Return [x, y] of the center of cell containing provided text 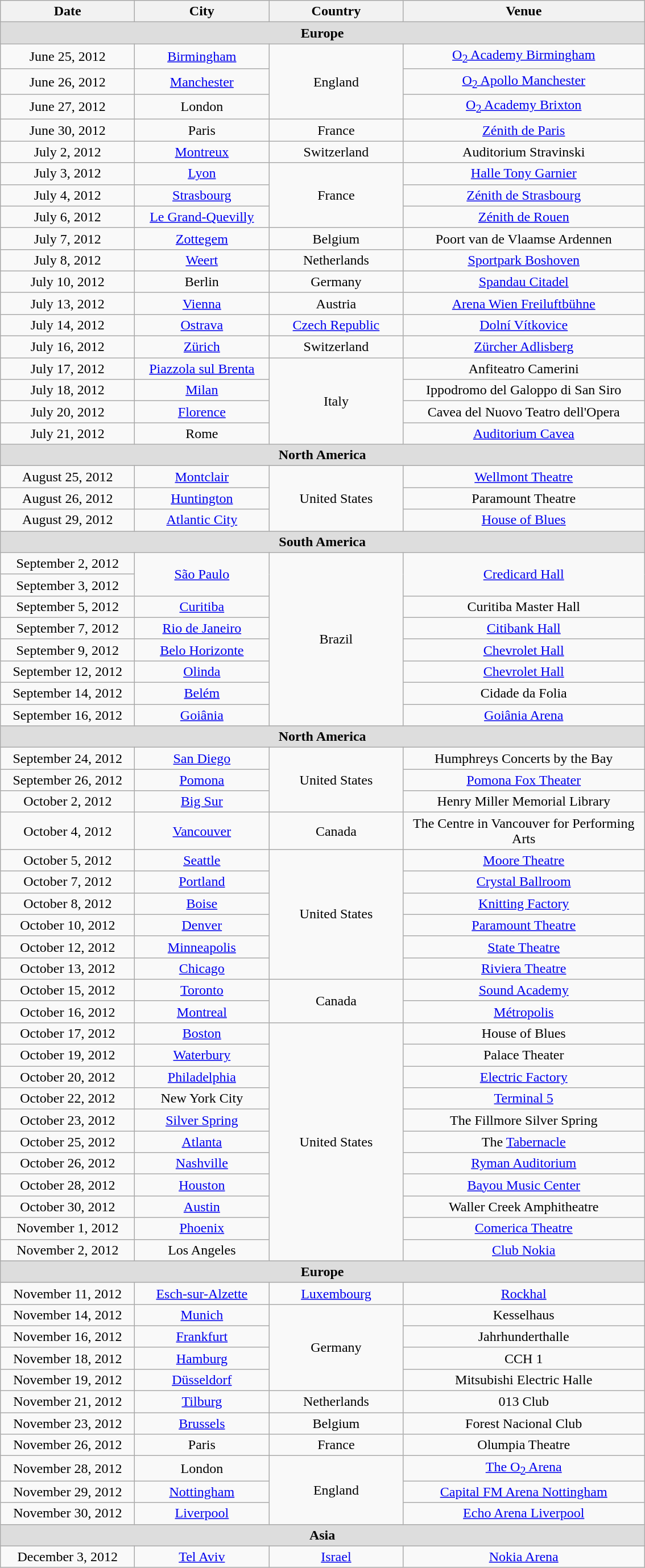
Boston [202, 1033]
Zürcher Adlisberg [524, 347]
Comerica Theatre [524, 1228]
Auditorium Cavea [524, 434]
Anfiteatro Camerini [524, 369]
October 19, 2012 [68, 1055]
Poort van de Vlaamse Ardennen [524, 238]
Cidade da Folia [524, 694]
San Diego [202, 758]
October 4, 2012 [68, 831]
Arena Wien Freiluftbühne [524, 303]
Waller Creek Amphitheatre [524, 1207]
Italy [336, 401]
The Centre in Vancouver for Performing Arts [524, 831]
Palace Theater [524, 1055]
Moore Theatre [524, 860]
October 23, 2012 [68, 1120]
September 26, 2012 [68, 780]
Electric Factory [524, 1077]
November 14, 2012 [68, 1315]
November 29, 2012 [68, 1492]
Toronto [202, 990]
Zottegem [202, 238]
Zénith de Strasbourg [524, 195]
Austin [202, 1207]
October 16, 2012 [68, 1012]
September 5, 2012 [68, 606]
July 2, 2012 [68, 152]
Citibank Hall [524, 628]
Sportpark Boshoven [524, 260]
Wellmont Theatre [524, 477]
July 13, 2012 [68, 303]
Pomona Fox Theater [524, 780]
July 6, 2012 [68, 217]
September 2, 2012 [68, 563]
July 7, 2012 [68, 238]
July 14, 2012 [68, 325]
Humphreys Concerts by the Bay [524, 758]
O2 Academy Birmingham [524, 56]
Terminal 5 [524, 1099]
September 12, 2012 [68, 671]
Kesselhaus [524, 1315]
Philadelphia [202, 1077]
June 26, 2012 [68, 81]
Venue [524, 11]
November 1, 2012 [68, 1228]
New York City [202, 1099]
August 25, 2012 [68, 477]
August 26, 2012 [68, 498]
October 13, 2012 [68, 968]
Date [68, 11]
October 17, 2012 [68, 1033]
Los Angeles [202, 1250]
Club Nokia [524, 1250]
July 16, 2012 [68, 347]
October 22, 2012 [68, 1099]
Bayou Music Center [524, 1185]
November 16, 2012 [68, 1336]
Olumpia Theatre [524, 1445]
Montreux [202, 152]
Silver Spring [202, 1120]
Halle Tony Garnier [524, 174]
Nashville [202, 1163]
Atlanta [202, 1142]
November 23, 2012 [68, 1423]
Country [336, 11]
Denver [202, 925]
Crystal Ballroom [524, 882]
013 Club [524, 1402]
Le Grand-Quevilly [202, 217]
Cavea del Nuovo Teatro dell'Opera [524, 412]
November 30, 2012 [68, 1513]
Brazil [336, 639]
Ryman Auditorium [524, 1163]
Düsseldorf [202, 1380]
Zénith de Paris [524, 130]
November 19, 2012 [68, 1380]
October 25, 2012 [68, 1142]
Huntington [202, 498]
Rome [202, 434]
Austria [336, 303]
Asia [323, 1535]
Capital FM Arena Nottingham [524, 1492]
November 21, 2012 [68, 1402]
Phoenix [202, 1228]
October 28, 2012 [68, 1185]
July 21, 2012 [68, 434]
Rockhal [524, 1293]
Credicard Hall [524, 574]
September 16, 2012 [68, 715]
Waterbury [202, 1055]
October 7, 2012 [68, 882]
Forest Nacional Club [524, 1423]
Hamburg [202, 1358]
Piazzola sul Brenta [202, 369]
Olinda [202, 671]
Houston [202, 1185]
Nottingham [202, 1492]
Seattle [202, 860]
Spandau Citadel [524, 282]
Belém [202, 694]
July 20, 2012 [68, 412]
Zürich [202, 347]
Florence [202, 412]
July 3, 2012 [68, 174]
November 28, 2012 [68, 1468]
Montreal [202, 1012]
Strasbourg [202, 195]
Minneapolis [202, 947]
Vancouver [202, 831]
September 24, 2012 [68, 758]
Vienna [202, 303]
October 12, 2012 [68, 947]
The Fillmore Silver Spring [524, 1120]
Chicago [202, 968]
October 15, 2012 [68, 990]
São Paulo [202, 574]
Milan [202, 390]
Dolní Vítkovice [524, 325]
Riviera Theatre [524, 968]
November 26, 2012 [68, 1445]
November 18, 2012 [68, 1358]
Mitsubishi Electric Halle [524, 1380]
Boise [202, 903]
Manchester [202, 81]
December 3, 2012 [68, 1557]
Knitting Factory [524, 903]
Esch-sur-Alzette [202, 1293]
October 20, 2012 [68, 1077]
Czech Republic [336, 325]
Luxembourg [336, 1293]
July 10, 2012 [68, 282]
Ippodromo del Galoppo di San Siro [524, 390]
Auditorium Stravinski [524, 152]
Montclair [202, 477]
Portland [202, 882]
State Theatre [524, 947]
October 30, 2012 [68, 1207]
Liverpool [202, 1513]
Ostrava [202, 325]
O2 Academy Brixton [524, 107]
July 8, 2012 [68, 260]
Birmingham [202, 56]
July 17, 2012 [68, 369]
Belo Horizonte [202, 650]
City [202, 11]
South America [323, 542]
Nokia Arena [524, 1557]
O2 Apollo Manchester [524, 81]
Berlin [202, 282]
September 9, 2012 [68, 650]
June 27, 2012 [68, 107]
Curitiba [202, 606]
Tilburg [202, 1402]
Lyon [202, 174]
Zénith de Rouen [524, 217]
June 25, 2012 [68, 56]
The O2 Arena [524, 1468]
Curitiba Master Hall [524, 606]
November 11, 2012 [68, 1293]
Echo Arena Liverpool [524, 1513]
September 3, 2012 [68, 585]
Métropolis [524, 1012]
November 2, 2012 [68, 1250]
September 14, 2012 [68, 694]
Goiânia Arena [524, 715]
October 2, 2012 [68, 802]
July 4, 2012 [68, 195]
October 5, 2012 [68, 860]
Brussels [202, 1423]
Jahrhunderthalle [524, 1336]
Sound Academy [524, 990]
Rio de Janeiro [202, 628]
Pomona [202, 780]
Goiânia [202, 715]
June 30, 2012 [68, 130]
October 10, 2012 [68, 925]
July 18, 2012 [68, 390]
October 8, 2012 [68, 903]
September 7, 2012 [68, 628]
The Tabernacle [524, 1142]
October 26, 2012 [68, 1163]
Frankfurt [202, 1336]
CCH 1 [524, 1358]
Henry Miller Memorial Library [524, 802]
Big Sur [202, 802]
Atlantic City [202, 520]
Munich [202, 1315]
Weert [202, 260]
August 29, 2012 [68, 520]
Tel Aviv [202, 1557]
Israel [336, 1557]
